Identify which cell holds the provided text, then report its [x, y] central coordinate. 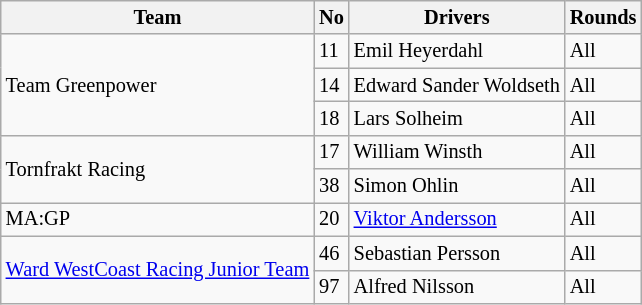
46 [332, 253]
Team Greenpower [158, 84]
Edward Sander Woldseth [457, 85]
38 [332, 186]
Ward WestCoast Racing Junior Team [158, 270]
Drivers [457, 17]
17 [332, 152]
William Winsth [457, 152]
Team [158, 17]
No [332, 17]
MA:GP [158, 219]
Emil Heyerdahl [457, 51]
20 [332, 219]
97 [332, 287]
Tornfrakt Racing [158, 168]
11 [332, 51]
Viktor Andersson [457, 219]
Lars Solheim [457, 118]
14 [332, 85]
Sebastian Persson [457, 253]
Rounds [604, 17]
Alfred Nilsson [457, 287]
18 [332, 118]
Simon Ohlin [457, 186]
